Capture the cell that displays the provided text and extract its (x, y) central coordinate. 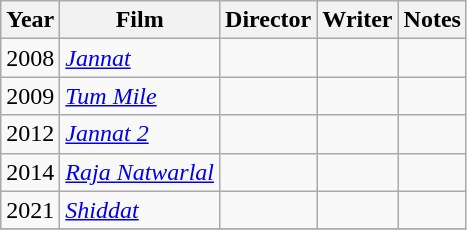
Director (268, 20)
2021 (30, 210)
2012 (30, 134)
Raja Natwarlal (140, 172)
2009 (30, 96)
Jannat 2 (140, 134)
2014 (30, 172)
Writer (358, 20)
Year (30, 20)
Notes (432, 20)
Shiddat (140, 210)
Film (140, 20)
Jannat (140, 58)
2008 (30, 58)
Tum Mile (140, 96)
